Capture the cell that displays the provided text and extract its (x, y) central coordinate. 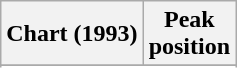
Chart (1993) (72, 34)
Peakposition (189, 34)
